Detect which cell encompasses the target text, then output its [x, y] center coordinate. 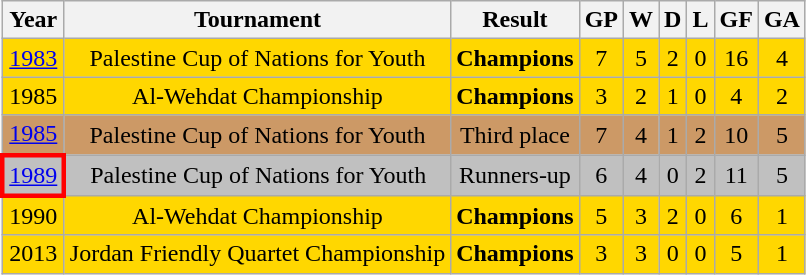
Third place [515, 135]
11 [736, 174]
D [673, 20]
Jordan Friendly Quartet Championship [257, 254]
Result [515, 20]
L [700, 20]
2013 [33, 254]
1990 [33, 216]
GA [782, 20]
10 [736, 135]
Year [33, 20]
GF [736, 20]
16 [736, 58]
W [640, 20]
1983 [33, 58]
Runners-up [515, 174]
Tournament [257, 20]
GP [601, 20]
1989 [33, 174]
